Determine the (X, Y) coordinate at the center of the cell enclosing the given text.  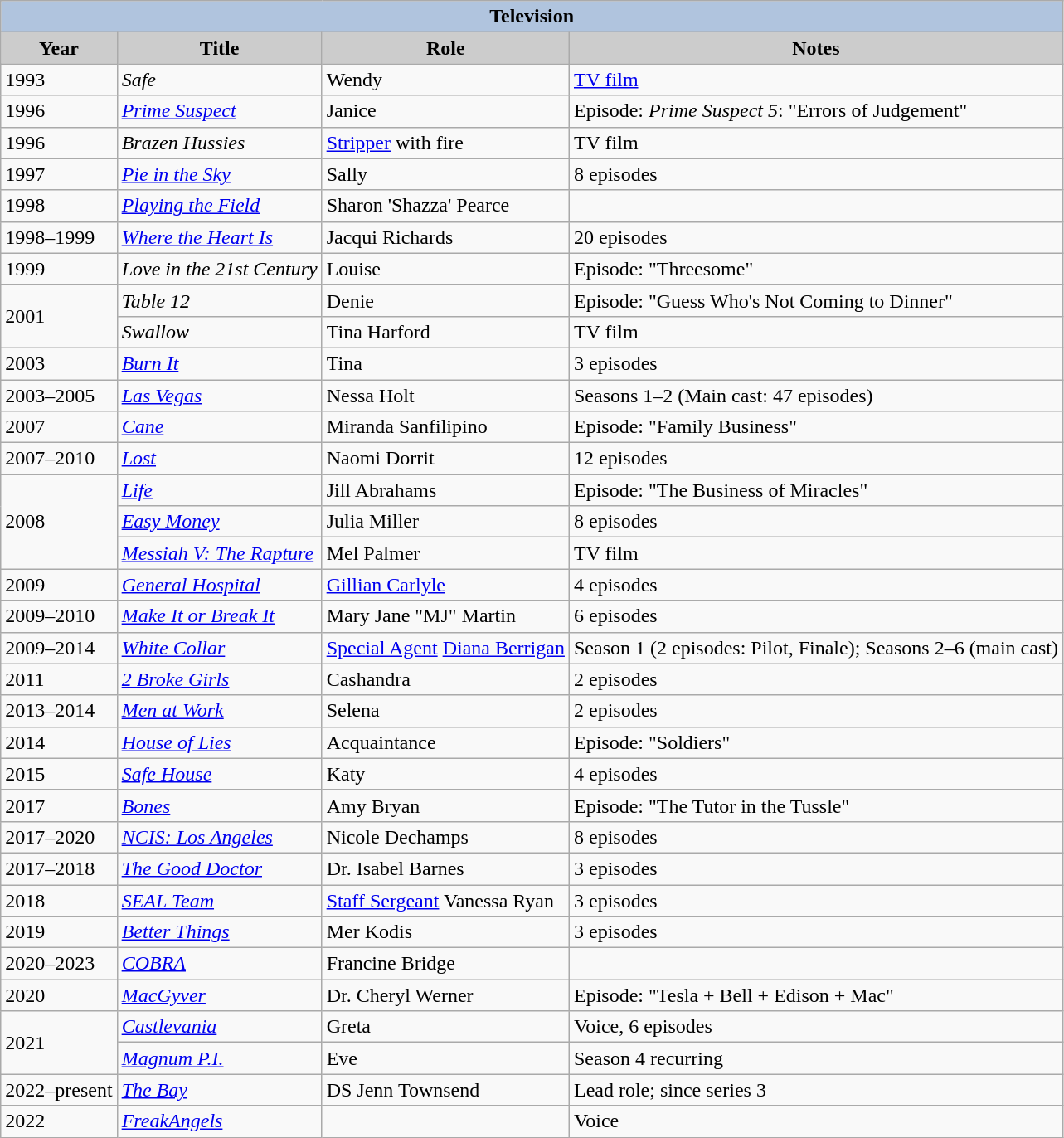
2009–2010 (59, 616)
Janice (445, 111)
Wendy (445, 80)
1998–1999 (59, 237)
2014 (59, 742)
Greta (445, 1027)
Episode: "Guess Who's Not Coming to Dinner" (816, 300)
Lost (219, 459)
2003 (59, 363)
Bones (219, 805)
Staff Sergeant Vanessa Ryan (445, 900)
Notes (816, 48)
Julia Miller (445, 522)
2015 (59, 774)
Eve (445, 1058)
Katy (445, 774)
Denie (445, 300)
Acquaintance (445, 742)
Easy Money (219, 522)
2 Broke Girls (219, 679)
Brazen Hussies (219, 143)
Jill Abrahams (445, 490)
Episode: "Tesla + Bell + Edison + Mac" (816, 995)
The Bay (219, 1090)
Year (59, 48)
Mel Palmer (445, 553)
Episode: Prime Suspect 5: "Errors of Judgement" (816, 111)
2017–2020 (59, 837)
Cashandra (445, 679)
Men at Work (219, 711)
2022–present (59, 1090)
Love in the 21st Century (219, 269)
SEAL Team (219, 900)
Tina (445, 363)
Cane (219, 427)
2009 (59, 585)
2022 (59, 1121)
2021 (59, 1043)
Pie in the Sky (219, 174)
Dr. Cheryl Werner (445, 995)
1997 (59, 174)
FreakAngels (219, 1121)
Louise (445, 269)
2017–2018 (59, 868)
6 episodes (816, 616)
NCIS: Los Angeles (219, 837)
Sally (445, 174)
Burn It (219, 363)
2020–2023 (59, 964)
Castlevania (219, 1027)
Sharon 'Shazza' Pearce (445, 206)
2013–2014 (59, 711)
Mer Kodis (445, 932)
1993 (59, 80)
20 episodes (816, 237)
Francine Bridge (445, 964)
Safe (219, 80)
Table 12 (219, 300)
Seasons 1–2 (Main cast: 47 episodes) (816, 396)
2017 (59, 805)
Mary Jane "MJ" Martin (445, 616)
Naomi Dorrit (445, 459)
Make It or Break It (219, 616)
MacGyver (219, 995)
12 episodes (816, 459)
Voice, 6 episodes (816, 1027)
Tina Harford (445, 332)
Where the Heart Is (219, 237)
Miranda Sanfilipino (445, 427)
2003–2005 (59, 396)
2020 (59, 995)
2009–2014 (59, 648)
Prime Suspect (219, 111)
1998 (59, 206)
Better Things (219, 932)
Messiah V: The Rapture (219, 553)
Television (532, 17)
2019 (59, 932)
2001 (59, 316)
Nicole Dechamps (445, 837)
House of Lies (219, 742)
Voice (816, 1121)
Swallow (219, 332)
Episode: "Threesome" (816, 269)
Special Agent Diana Berrigan (445, 648)
Selena (445, 711)
White Collar (219, 648)
Life (219, 490)
Magnum P.I. (219, 1058)
Nessa Holt (445, 396)
Las Vegas (219, 396)
Jacqui Richards (445, 237)
Season 4 recurring (816, 1058)
2007–2010 (59, 459)
1999 (59, 269)
Safe House (219, 774)
Dr. Isabel Barnes (445, 868)
Role (445, 48)
Episode: "Soldiers" (816, 742)
Season 1 (2 episodes: Pilot, Finale); Seasons 2–6 (main cast) (816, 648)
Episode: "Family Business" (816, 427)
2011 (59, 679)
General Hospital (219, 585)
Playing the Field (219, 206)
DS Jenn Townsend (445, 1090)
Amy Bryan (445, 805)
Lead role; since series 3 (816, 1090)
The Good Doctor (219, 868)
2008 (59, 522)
Stripper with fire (445, 143)
Gillian Carlyle (445, 585)
COBRA (219, 964)
2007 (59, 427)
2018 (59, 900)
Episode: "The Business of Miracles" (816, 490)
Title (219, 48)
Episode: "The Tutor in the Tussle" (816, 805)
